Output the [x, y] coordinate of the center of the cell containing the given text.  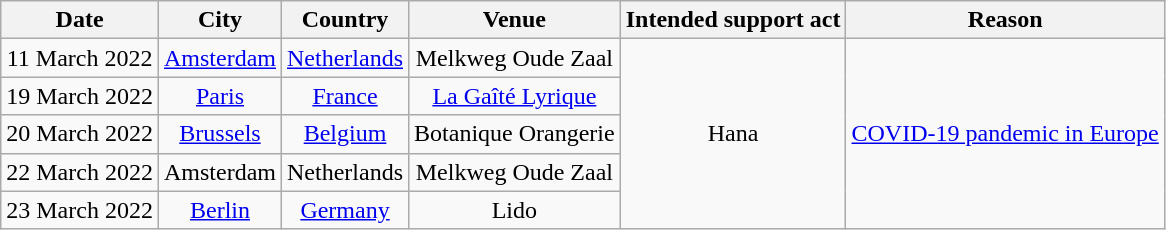
La Gaîté Lyrique [515, 96]
11 March 2022 [80, 58]
Hana [733, 134]
Reason [1005, 20]
Brussels [220, 134]
23 March 2022 [80, 210]
Berlin [220, 210]
France [346, 96]
Date [80, 20]
Venue [515, 20]
Lido [515, 210]
City [220, 20]
Botanique Orangerie [515, 134]
Paris [220, 96]
Intended support act [733, 20]
Germany [346, 210]
Country [346, 20]
Belgium [346, 134]
19 March 2022 [80, 96]
22 March 2022 [80, 172]
COVID-19 pandemic in Europe [1005, 134]
20 March 2022 [80, 134]
